Extract the [x, y] coordinate from the center of the cell holding the provided text.  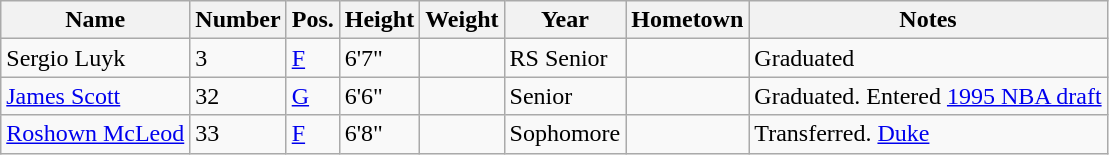
James Scott [96, 96]
Number [238, 20]
6'7" [379, 58]
Pos. [312, 20]
RS Senior [565, 58]
Senior [565, 96]
32 [238, 96]
Weight [462, 20]
Year [565, 20]
Graduated. Entered 1995 NBA draft [928, 96]
Height [379, 20]
Hometown [688, 20]
Sophomore [565, 134]
6'8" [379, 134]
33 [238, 134]
Sergio Luyk [96, 58]
G [312, 96]
6'6" [379, 96]
Roshown McLeod [96, 134]
3 [238, 58]
Graduated [928, 58]
Transferred. Duke [928, 134]
Name [96, 20]
Notes [928, 20]
